Pinpoint the cell where the given text exists, returning its (X, Y) midpoint coordinate. 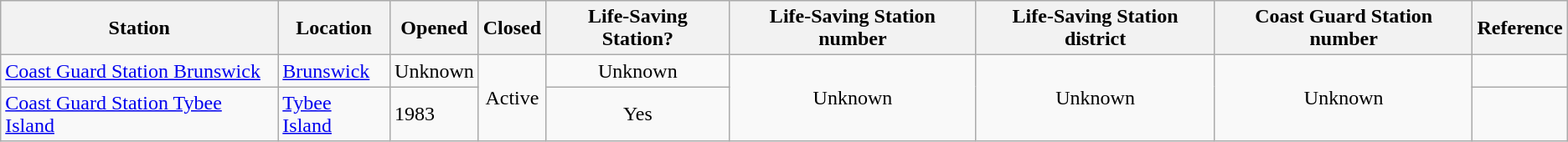
Yes (638, 114)
Life-Saving Station district (1096, 28)
Opened (435, 28)
1983 (435, 114)
Brunswick (334, 71)
Station (139, 28)
Closed (512, 28)
Tybee Island (334, 114)
Active (512, 99)
Life-Saving Station? (638, 28)
Coast Guard Station Tybee Island (139, 114)
Coast Guard Station number (1344, 28)
Location (334, 28)
Life-Saving Station number (853, 28)
Coast Guard Station Brunswick (139, 71)
Reference (1519, 28)
